Return [X, Y] of the center of cell containing provided text 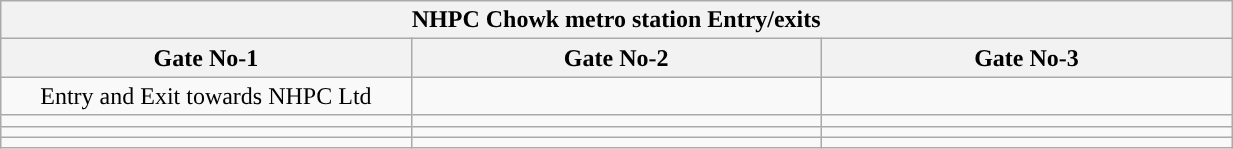
Gate No-1 [206, 58]
Gate No-3 [1026, 58]
Gate No-2 [616, 58]
NHPC Chowk metro station Entry/exits [616, 20]
Entry and Exit towards NHPC Ltd [206, 96]
